Identify which cell holds the provided text, then report its [x, y] central coordinate. 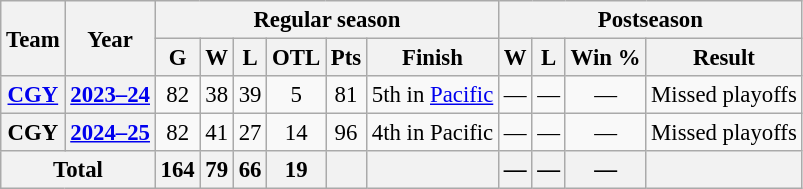
Win % [605, 58]
Total [78, 170]
4th in Pacific [432, 133]
39 [250, 95]
Postseason [651, 20]
G [178, 58]
19 [296, 170]
OTL [296, 58]
66 [250, 170]
41 [216, 133]
5 [296, 95]
Finish [432, 58]
Result [724, 58]
2023–24 [110, 95]
Pts [346, 58]
27 [250, 133]
Regular season [326, 20]
Year [110, 38]
5th in Pacific [432, 95]
96 [346, 133]
2024–25 [110, 133]
164 [178, 170]
79 [216, 170]
Team [33, 38]
81 [346, 95]
38 [216, 95]
14 [296, 133]
